Scan for the cell matching the given text and deliver its [X, Y] coordinate at center. 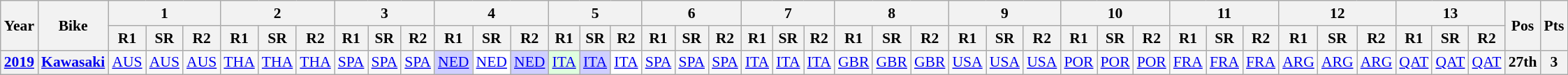
9 [1004, 13]
Year [20, 25]
6 [691, 13]
Bike [73, 25]
Pos [1523, 25]
13 [1450, 13]
11 [1224, 13]
Kawasaki [73, 62]
4 [492, 13]
10 [1115, 13]
7 [788, 13]
Pts [1555, 25]
12 [1337, 13]
8 [892, 13]
2 [277, 13]
2019 [20, 62]
27th [1523, 62]
5 [595, 13]
1 [164, 13]
